Detect which cell encompasses the target text, then output its [x, y] center coordinate. 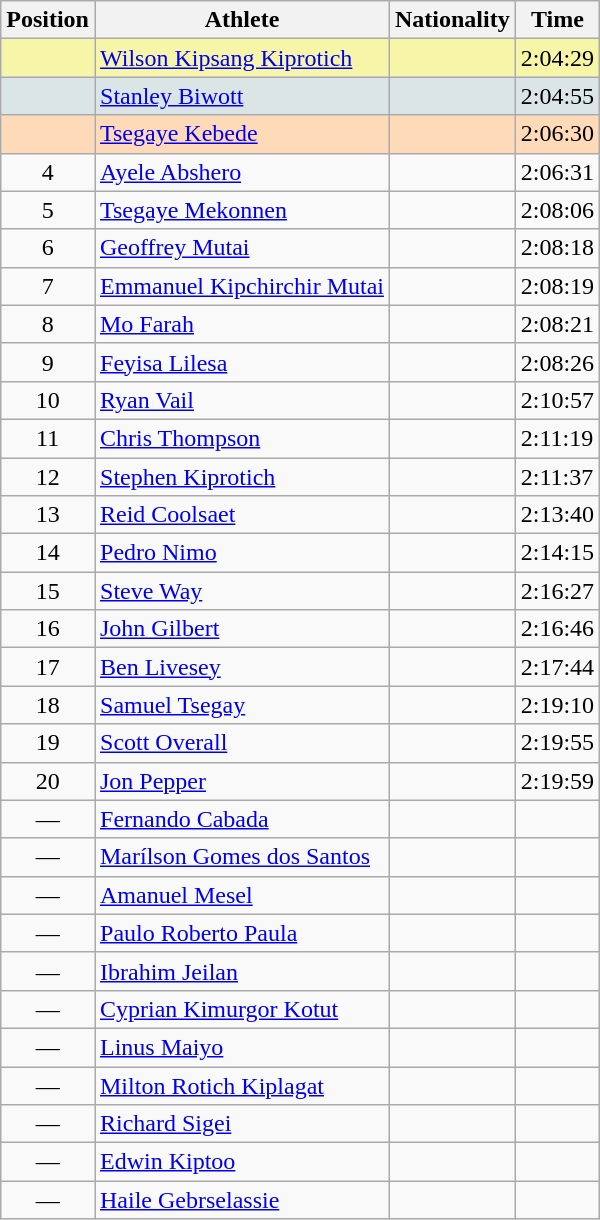
Steve Way [242, 591]
20 [48, 781]
5 [48, 210]
10 [48, 400]
8 [48, 324]
Paulo Roberto Paula [242, 933]
2:04:55 [557, 96]
Tsegaye Kebede [242, 134]
Wilson Kipsang Kiprotich [242, 58]
4 [48, 172]
Athlete [242, 20]
2:06:31 [557, 172]
Mo Farah [242, 324]
2:13:40 [557, 515]
2:16:46 [557, 629]
2:17:44 [557, 667]
2:19:55 [557, 743]
Haile Gebrselassie [242, 1200]
16 [48, 629]
Samuel Tsegay [242, 705]
12 [48, 477]
Stanley Biwott [242, 96]
2:08:18 [557, 248]
Ben Livesey [242, 667]
2:08:19 [557, 286]
15 [48, 591]
13 [48, 515]
18 [48, 705]
Ibrahim Jeilan [242, 971]
2:04:29 [557, 58]
John Gilbert [242, 629]
17 [48, 667]
2:11:37 [557, 477]
Tsegaye Mekonnen [242, 210]
2:19:59 [557, 781]
2:08:26 [557, 362]
14 [48, 553]
2:16:27 [557, 591]
2:06:30 [557, 134]
2:10:57 [557, 400]
Time [557, 20]
Nationality [452, 20]
Fernando Cabada [242, 819]
Scott Overall [242, 743]
Jon Pepper [242, 781]
Cyprian Kimurgor Kotut [242, 1009]
7 [48, 286]
Reid Coolsaet [242, 515]
Richard Sigei [242, 1124]
9 [48, 362]
2:19:10 [557, 705]
Geoffrey Mutai [242, 248]
Emmanuel Kipchirchir Mutai [242, 286]
Chris Thompson [242, 438]
Position [48, 20]
11 [48, 438]
Linus Maiyo [242, 1047]
Stephen Kiprotich [242, 477]
Pedro Nimo [242, 553]
Marílson Gomes dos Santos [242, 857]
Milton Rotich Kiplagat [242, 1085]
Edwin Kiptoo [242, 1162]
19 [48, 743]
6 [48, 248]
Feyisa Lilesa [242, 362]
2:08:06 [557, 210]
Amanuel Mesel [242, 895]
2:11:19 [557, 438]
Ryan Vail [242, 400]
2:14:15 [557, 553]
2:08:21 [557, 324]
Ayele Abshero [242, 172]
